Capture the cell that displays the provided text and extract its (x, y) central coordinate. 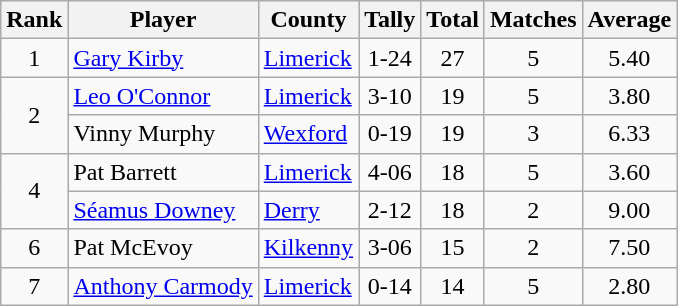
3-06 (390, 248)
27 (453, 58)
6.33 (630, 134)
Derry (308, 210)
1-24 (390, 58)
4-06 (390, 172)
Vinny Murphy (163, 134)
2-12 (390, 210)
5.40 (630, 58)
9.00 (630, 210)
3.80 (630, 96)
6 (34, 248)
1 (34, 58)
0-14 (390, 286)
14 (453, 286)
15 (453, 248)
Wexford (308, 134)
2.80 (630, 286)
Matches (533, 20)
3-10 (390, 96)
3.60 (630, 172)
Gary Kirby (163, 58)
County (308, 20)
0-19 (390, 134)
Player (163, 20)
Anthony Carmody (163, 286)
Kilkenny (308, 248)
Total (453, 20)
Tally (390, 20)
7 (34, 286)
Pat Barrett (163, 172)
Average (630, 20)
7.50 (630, 248)
Séamus Downey (163, 210)
Rank (34, 20)
Pat McEvoy (163, 248)
4 (34, 191)
Leo O'Connor (163, 96)
3 (533, 134)
